Search for the cell housing the specified text and yield its (X, Y) center coordinate. 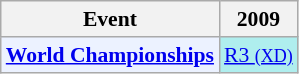
2009 (258, 19)
Event (110, 19)
World Championships (110, 55)
R3 (XD) (258, 55)
